Identify which cell holds the provided text, then report its (x, y) central coordinate. 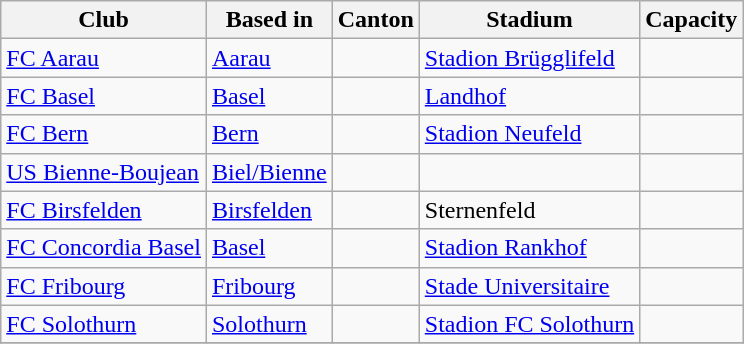
Capacity (692, 20)
Biel/Bienne (269, 172)
Stadion Rankhof (529, 248)
Fribourg (269, 286)
Stadion Neufeld (529, 134)
Solothurn (269, 324)
FC Concordia Basel (104, 248)
FC Fribourg (104, 286)
US Bienne-Boujean (104, 172)
FC Bern (104, 134)
FC Basel (104, 96)
Club (104, 20)
Landhof (529, 96)
Stade Universitaire (529, 286)
FC Solothurn (104, 324)
Birsfelden (269, 210)
Aarau (269, 58)
Canton (376, 20)
Stadion Brügglifeld (529, 58)
FC Aarau (104, 58)
Sternenfeld (529, 210)
FC Birsfelden (104, 210)
Based in (269, 20)
Bern (269, 134)
Stadion FC Solothurn (529, 324)
Stadium (529, 20)
